Scan for the cell matching the given text and deliver its [X, Y] coordinate at center. 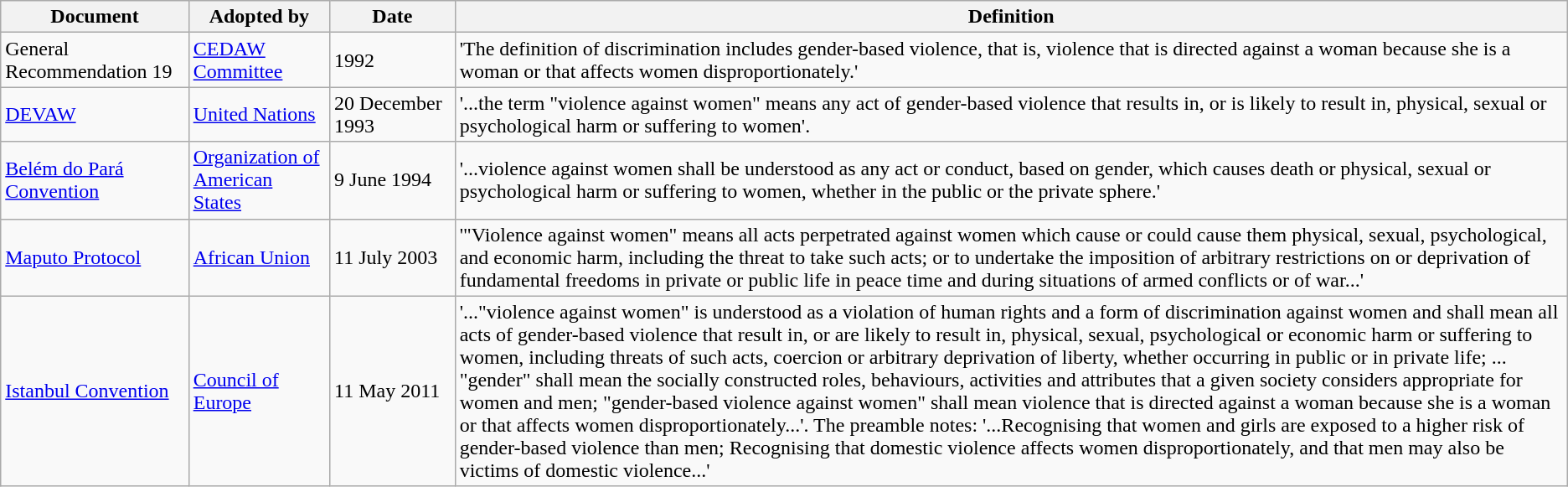
20 December 1993 [393, 114]
Document [95, 17]
Adopted by [259, 17]
Istanbul Convention [95, 391]
CEDAW Committee [259, 60]
African Union [259, 257]
11 May 2011 [393, 391]
11 July 2003 [393, 257]
Date [393, 17]
Belém do Pará Convention [95, 180]
DEVAW [95, 114]
1992 [393, 60]
9 June 1994 [393, 180]
United Nations [259, 114]
Organization of American States [259, 180]
General Recommendation 19 [95, 60]
Definition [1011, 17]
Maputo Protocol [95, 257]
Council of Europe [259, 391]
